Determine the (X, Y) coordinate at the center of the cell enclosing the given text.  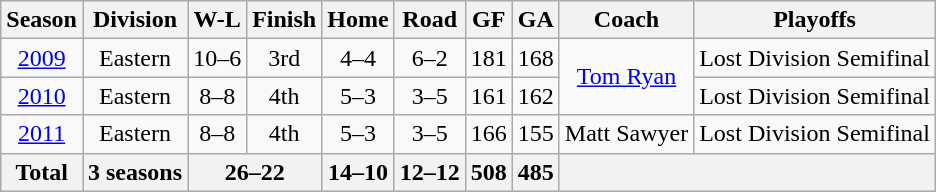
4–4 (358, 58)
181 (488, 58)
3 seasons (134, 172)
508 (488, 172)
GF (488, 20)
168 (536, 58)
2009 (42, 58)
161 (488, 96)
2010 (42, 96)
2011 (42, 134)
6–2 (430, 58)
GA (536, 20)
Home (358, 20)
Playoffs (815, 20)
485 (536, 172)
12–12 (430, 172)
Road (430, 20)
Finish (284, 20)
14–10 (358, 172)
26–22 (255, 172)
W-L (218, 20)
Total (42, 172)
Coach (626, 20)
155 (536, 134)
Matt Sawyer (626, 134)
Division (134, 20)
Season (42, 20)
166 (488, 134)
3rd (284, 58)
10–6 (218, 58)
Tom Ryan (626, 77)
162 (536, 96)
